Provide the (X, Y) coordinate of the cell's center where the given text is located.  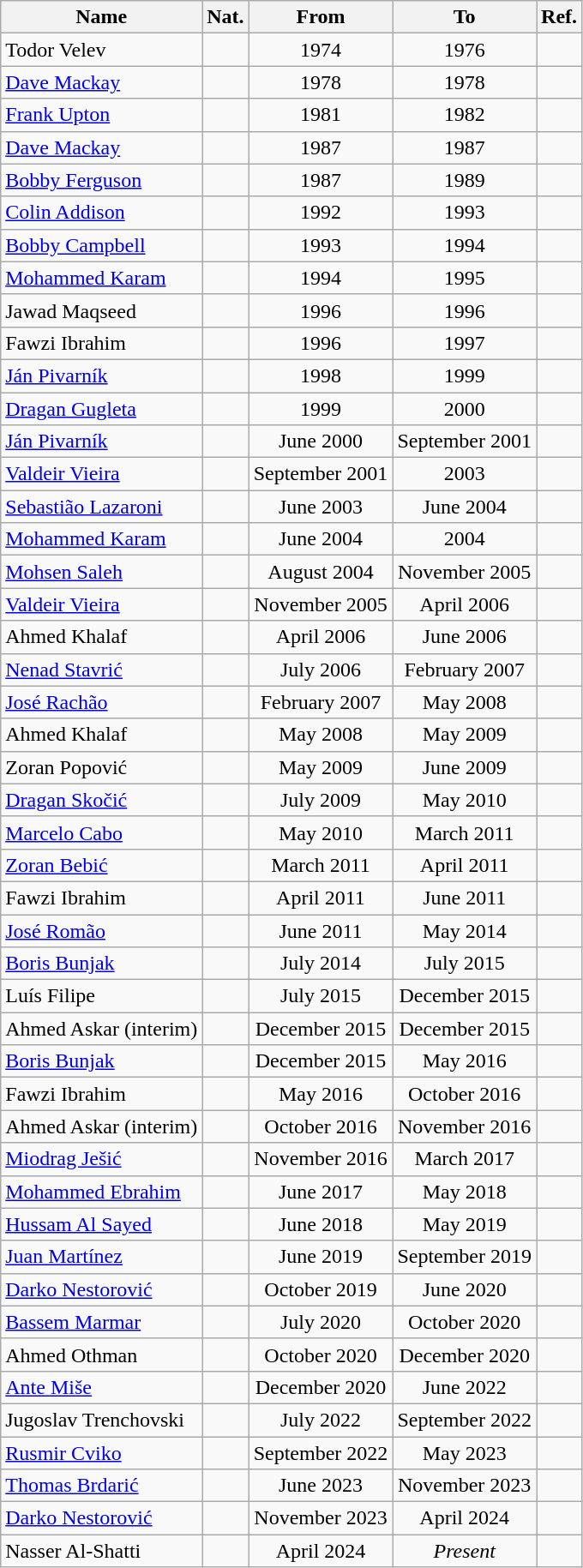
Ref. (559, 17)
Jawad Maqseed (101, 310)
José Rachão (101, 702)
July 2014 (321, 964)
To (465, 17)
Rusmir Cviko (101, 1453)
Bassem Marmar (101, 1322)
June 2019 (321, 1257)
Jugoslav Trenchovski (101, 1420)
Nat. (225, 17)
1976 (465, 50)
July 2020 (321, 1322)
1981 (321, 115)
October 2019 (321, 1289)
May 2019 (465, 1224)
Mohsen Saleh (101, 572)
Zoran Bebić (101, 865)
Todor Velev (101, 50)
Thomas Brdarić (101, 1486)
June 2020 (465, 1289)
Ante Miše (101, 1387)
Frank Upton (101, 115)
Marcelo Cabo (101, 832)
1998 (321, 375)
Dragan Gugleta (101, 409)
August 2004 (321, 572)
Zoran Popović (101, 767)
Ahmed Othman (101, 1355)
1974 (321, 50)
June 2009 (465, 767)
Present (465, 1551)
Juan Martínez (101, 1257)
May 2018 (465, 1192)
Mohammed Ebrahim (101, 1192)
José Romão (101, 930)
Nasser Al-Shatti (101, 1551)
Miodrag Ješić (101, 1159)
Sebastião Lazaroni (101, 507)
June 2000 (321, 442)
1989 (465, 180)
June 2018 (321, 1224)
Bobby Ferguson (101, 180)
Bobby Campbell (101, 245)
2003 (465, 474)
Dragan Skočić (101, 800)
1982 (465, 115)
2004 (465, 539)
July 2022 (321, 1420)
June 2017 (321, 1192)
1997 (465, 343)
2000 (465, 409)
Luís Filipe (101, 996)
Hussam Al Sayed (101, 1224)
June 2006 (465, 637)
June 2023 (321, 1486)
September 2019 (465, 1257)
March 2017 (465, 1159)
Colin Addison (101, 213)
July 2009 (321, 800)
May 2014 (465, 930)
From (321, 17)
Nenad Stavrić (101, 670)
May 2023 (465, 1453)
Name (101, 17)
June 2003 (321, 507)
1992 (321, 213)
June 2022 (465, 1387)
July 2006 (321, 670)
1995 (465, 278)
